Find where the given text appears and provide that cell's center as (X, Y) coordinate. 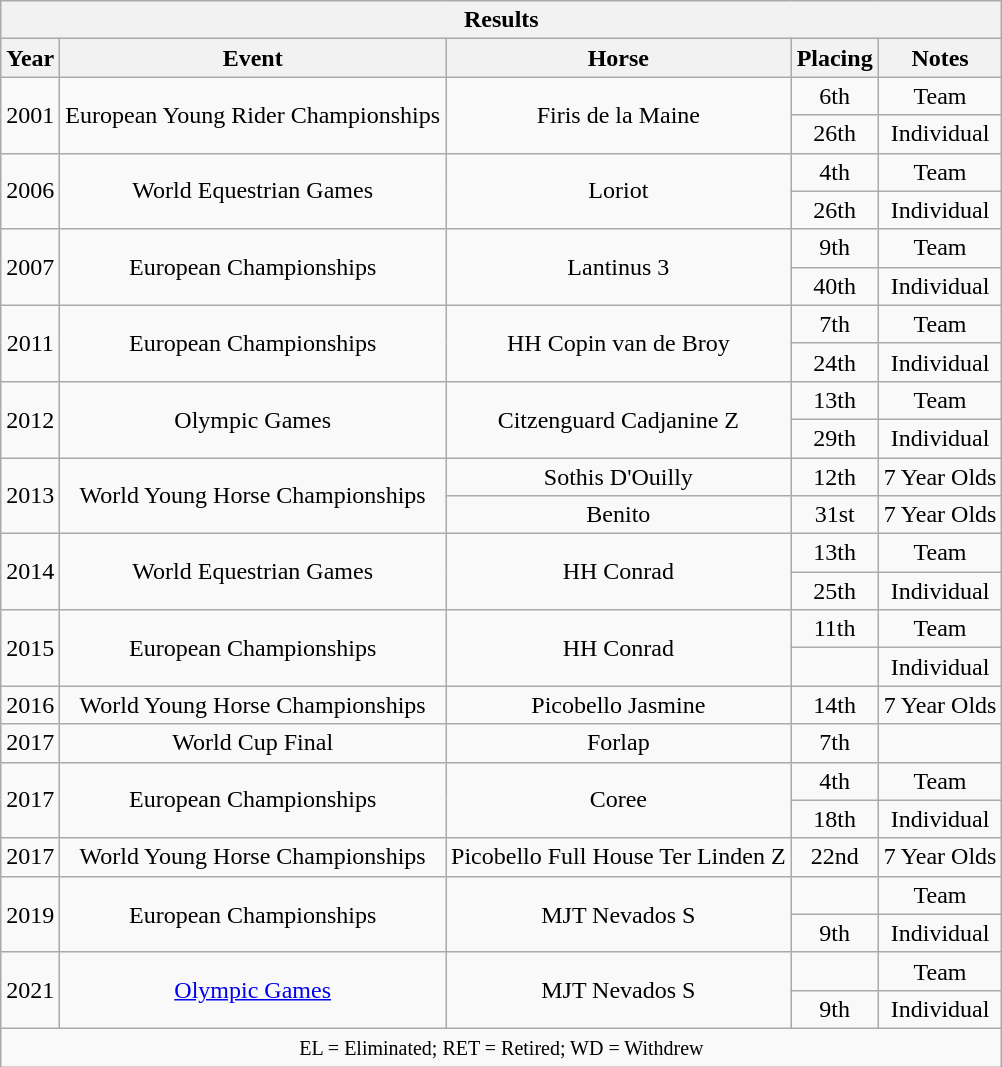
Horse (619, 58)
Picobello Full House Ter Linden Z (619, 857)
2001 (30, 115)
12th (834, 477)
Event (253, 58)
22nd (834, 857)
Coree (619, 800)
2015 (30, 648)
2016 (30, 705)
31st (834, 515)
Firis de la Maine (619, 115)
25th (834, 591)
2019 (30, 914)
EL = Eliminated; RET = Retired; WD = Withdrew (502, 1047)
11th (834, 629)
HH Copin van de Broy (619, 343)
Forlap (619, 743)
2007 (30, 267)
29th (834, 438)
Benito (619, 515)
6th (834, 96)
18th (834, 819)
14th (834, 705)
24th (834, 362)
Loriot (619, 191)
2014 (30, 572)
Notes (940, 58)
European Young Rider Championships (253, 115)
Lantinus 3 (619, 267)
Citzenguard Cadjanine Z (619, 419)
2011 (30, 343)
Results (502, 20)
2021 (30, 990)
2006 (30, 191)
2012 (30, 419)
World Cup Final (253, 743)
2013 (30, 496)
Picobello Jasmine (619, 705)
Year (30, 58)
Placing (834, 58)
40th (834, 286)
Sothis D'Ouilly (619, 477)
